Find where the given text appears and provide that cell's center as (x, y) coordinate. 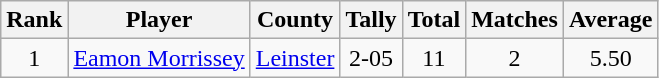
Matches (515, 20)
5.50 (610, 58)
2-05 (371, 58)
1 (34, 58)
County (295, 20)
11 (434, 58)
Total (434, 20)
Tally (371, 20)
Eamon Morrissey (159, 58)
2 (515, 58)
Rank (34, 20)
Leinster (295, 58)
Average (610, 20)
Player (159, 20)
